Return (x, y) of the center of cell containing provided text 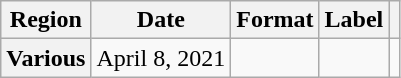
Format (275, 20)
Region (46, 20)
Date (161, 20)
April 8, 2021 (161, 58)
Various (46, 58)
Label (354, 20)
